For the text-containing cell, return its midpoint in [x, y] coordinate format. 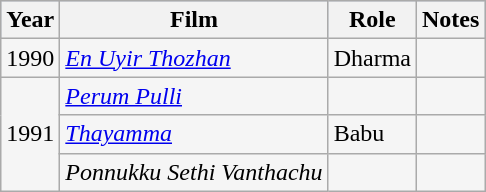
Film [194, 20]
Babu [372, 134]
En Uyir Thozhan [194, 58]
Perum Pulli [194, 96]
Role [372, 20]
1991 [30, 134]
Year [30, 20]
Thayamma [194, 134]
Dharma [372, 58]
1990 [30, 58]
Notes [451, 20]
Ponnukku Sethi Vanthachu [194, 172]
